Pinpoint the cell where the given text exists, returning its [x, y] midpoint coordinate. 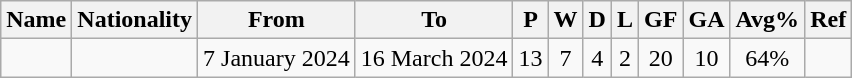
7 January 2024 [277, 58]
GF [661, 20]
P [530, 20]
W [566, 20]
L [624, 20]
20 [661, 58]
2 [624, 58]
Name [36, 20]
13 [530, 58]
Nationality [135, 20]
Ref [828, 20]
To [434, 20]
64% [768, 58]
4 [597, 58]
GA [706, 20]
7 [566, 58]
16 March 2024 [434, 58]
10 [706, 58]
Avg% [768, 20]
From [277, 20]
D [597, 20]
